Locate the cell with the specified text and output its [x, y] center coordinate. 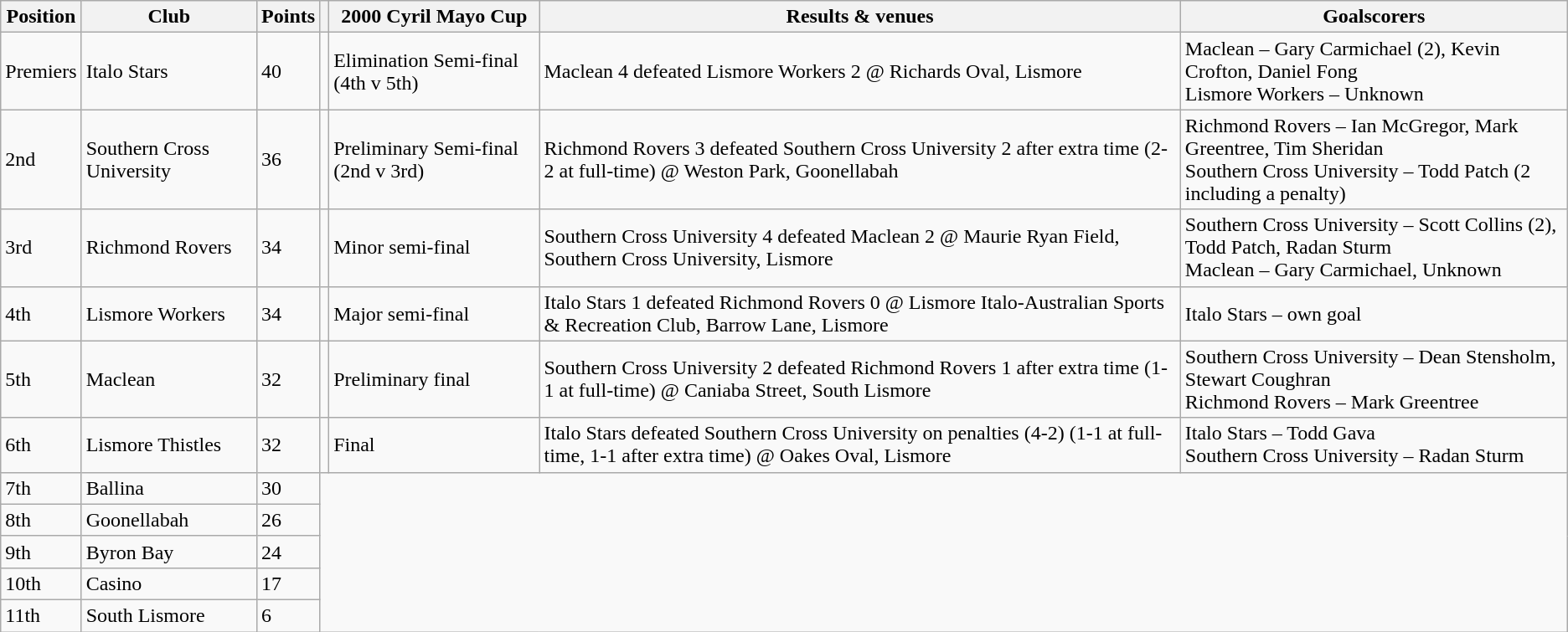
Final [434, 445]
Southern Cross University – Dean Stensholm, Stewart CoughranRichmond Rovers – Mark Greentree [1374, 379]
Elimination Semi-final (4th v 5th) [434, 71]
Preliminary Semi-final (2nd v 3rd) [434, 159]
8th [41, 520]
9th [41, 552]
Southern Cross University [169, 159]
Italo Stars – own goal [1374, 313]
26 [288, 520]
Goalscorers [1374, 17]
Lismore Workers [169, 313]
Lismore Thistles [169, 445]
Byron Bay [169, 552]
Italo Stars defeated Southern Cross University on penalties (4-2) (1-1 at full-time, 1-1 after extra time) @ Oakes Oval, Lismore [859, 445]
Points [288, 17]
Ballina [169, 488]
Premiers [41, 71]
Southern Cross University – Scott Collins (2), Todd Patch, Radan SturmMaclean – Gary Carmichael, Unknown [1374, 248]
Richmond Rovers 3 defeated Southern Cross University 2 after extra time (2-2 at full-time) @ Weston Park, Goonellabah [859, 159]
11th [41, 615]
Italo Stars [169, 71]
30 [288, 488]
Goonellabah [169, 520]
Results & venues [859, 17]
6 [288, 615]
Italo Stars 1 defeated Richmond Rovers 0 @ Lismore Italo-Australian Sports & Recreation Club, Barrow Lane, Lismore [859, 313]
Club [169, 17]
Southern Cross University 4 defeated Maclean 2 @ Maurie Ryan Field, Southern Cross University, Lismore [859, 248]
7th [41, 488]
40 [288, 71]
6th [41, 445]
2000 Cyril Mayo Cup [434, 17]
Position [41, 17]
Southern Cross University 2 defeated Richmond Rovers 1 after extra time (1-1 at full-time) @ Caniaba Street, South Lismore [859, 379]
Italo Stars – Todd GavaSouthern Cross University – Radan Sturm [1374, 445]
Richmond Rovers – Ian McGregor, Mark Greentree, Tim SheridanSouthern Cross University – Todd Patch (2 including a penalty) [1374, 159]
Casino [169, 583]
10th [41, 583]
Minor semi-final [434, 248]
2nd [41, 159]
3rd [41, 248]
36 [288, 159]
South Lismore [169, 615]
Maclean [169, 379]
Preliminary final [434, 379]
4th [41, 313]
5th [41, 379]
17 [288, 583]
24 [288, 552]
Major semi-final [434, 313]
Maclean – Gary Carmichael (2), Kevin Crofton, Daniel FongLismore Workers – Unknown [1374, 71]
Richmond Rovers [169, 248]
Maclean 4 defeated Lismore Workers 2 @ Richards Oval, Lismore [859, 71]
